Determine the (X, Y) coordinate at the center of the cell enclosing the given text.  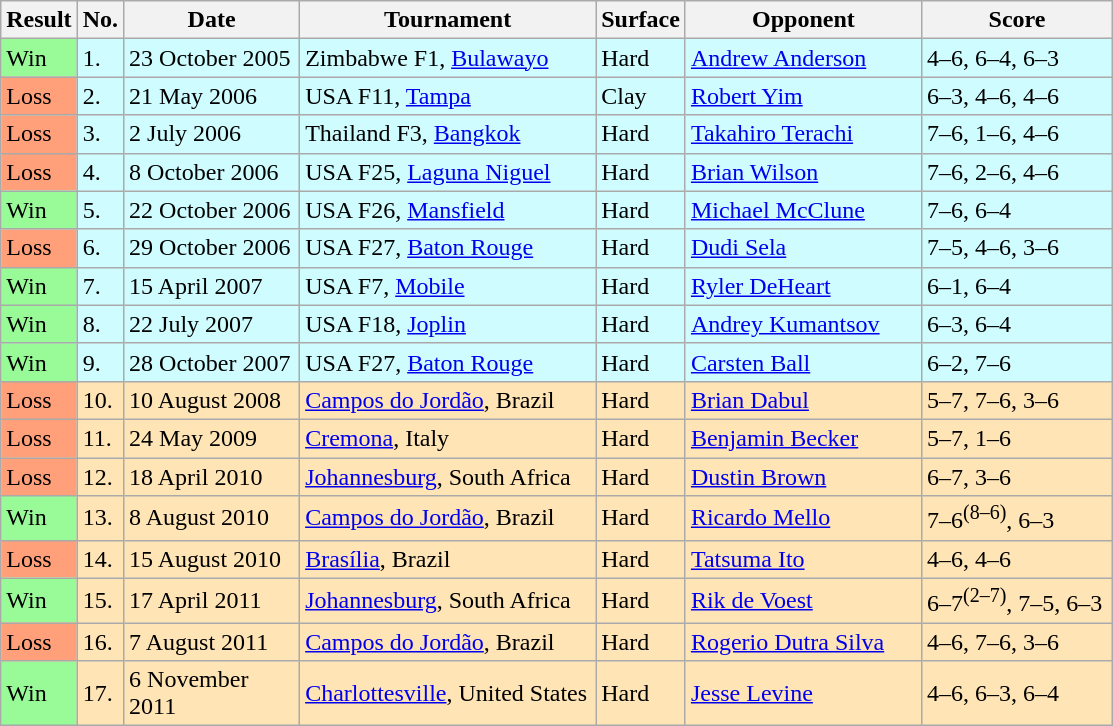
21 May 2006 (212, 96)
6–7(2–7), 7–5, 6–3 (1016, 600)
29 October 2006 (212, 248)
Dustin Brown (803, 477)
8 October 2006 (212, 172)
5–7, 1–6 (1016, 438)
Rogerio Dutra Silva (803, 642)
7–6, 1–6, 4–6 (1016, 134)
Charlottesville, United States (448, 694)
6. (100, 248)
6–2, 7–6 (1016, 362)
7–6, 6–4 (1016, 210)
2 July 2006 (212, 134)
Dudi Sela (803, 248)
23 October 2005 (212, 58)
18 April 2010 (212, 477)
13. (100, 518)
Tatsuma Ito (803, 559)
Zimbabwe F1, Bulawayo (448, 58)
28 October 2007 (212, 362)
6 November 2011 (212, 694)
Cremona, Italy (448, 438)
Andrew Anderson (803, 58)
17 April 2011 (212, 600)
Clay (641, 96)
22 October 2006 (212, 210)
15. (100, 600)
Brian Wilson (803, 172)
8 August 2010 (212, 518)
Robert Yim (803, 96)
6–1, 6–4 (1016, 286)
7–6(8–6), 6–3 (1016, 518)
4–6, 6–4, 6–3 (1016, 58)
Benjamin Becker (803, 438)
9. (100, 362)
USA F25, Laguna Niguel (448, 172)
Ricardo Mello (803, 518)
7–6, 2–6, 4–6 (1016, 172)
Score (1016, 20)
Carsten Ball (803, 362)
17. (100, 694)
14. (100, 559)
Date (212, 20)
Result (39, 20)
Opponent (803, 20)
Thailand F3, Bangkok (448, 134)
USA F11, Tampa (448, 96)
2. (100, 96)
Surface (641, 20)
4–6, 7–6, 3–6 (1016, 642)
4. (100, 172)
7. (100, 286)
11. (100, 438)
3. (100, 134)
Rik de Voest (803, 600)
5. (100, 210)
1. (100, 58)
USA F18, Joplin (448, 324)
No. (100, 20)
7 August 2011 (212, 642)
10 August 2008 (212, 400)
8. (100, 324)
USA F26, Mansfield (448, 210)
24 May 2009 (212, 438)
Michael McClune (803, 210)
22 July 2007 (212, 324)
6–3, 4–6, 4–6 (1016, 96)
4–6, 4–6 (1016, 559)
6–3, 6–4 (1016, 324)
Jesse Levine (803, 694)
Tournament (448, 20)
7–5, 4–6, 3–6 (1016, 248)
Takahiro Terachi (803, 134)
15 April 2007 (212, 286)
16. (100, 642)
4–6, 6–3, 6–4 (1016, 694)
Brian Dabul (803, 400)
USA F7, Mobile (448, 286)
10. (100, 400)
Brasília, Brazil (448, 559)
Ryler DeHeart (803, 286)
6–7, 3–6 (1016, 477)
5–7, 7–6, 3–6 (1016, 400)
Andrey Kumantsov (803, 324)
12. (100, 477)
15 August 2010 (212, 559)
